Detect which cell encompasses the target text, then output its (X, Y) center coordinate. 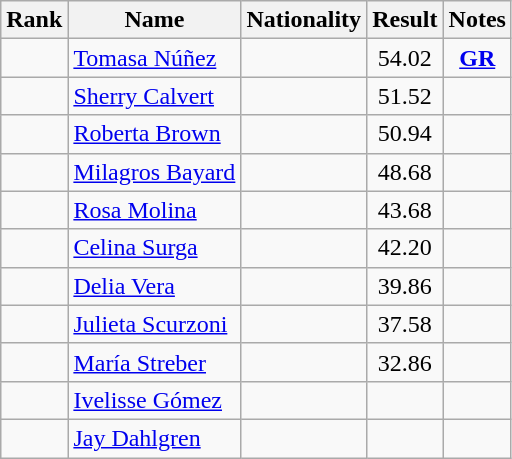
Name (154, 20)
43.68 (405, 210)
Celina Surga (154, 248)
Rank (34, 20)
Tomasa Núñez (154, 58)
María Streber (154, 362)
Notes (477, 20)
Result (405, 20)
GR (477, 58)
54.02 (405, 58)
51.52 (405, 96)
Sherry Calvert (154, 96)
Rosa Molina (154, 210)
42.20 (405, 248)
Nationality (304, 20)
Delia Vera (154, 286)
Julieta Scurzoni (154, 324)
39.86 (405, 286)
50.94 (405, 134)
48.68 (405, 172)
37.58 (405, 324)
Milagros Bayard (154, 172)
Roberta Brown (154, 134)
Jay Dahlgren (154, 438)
Ivelisse Gómez (154, 400)
32.86 (405, 362)
